Return [X, Y] of the center of cell containing provided text 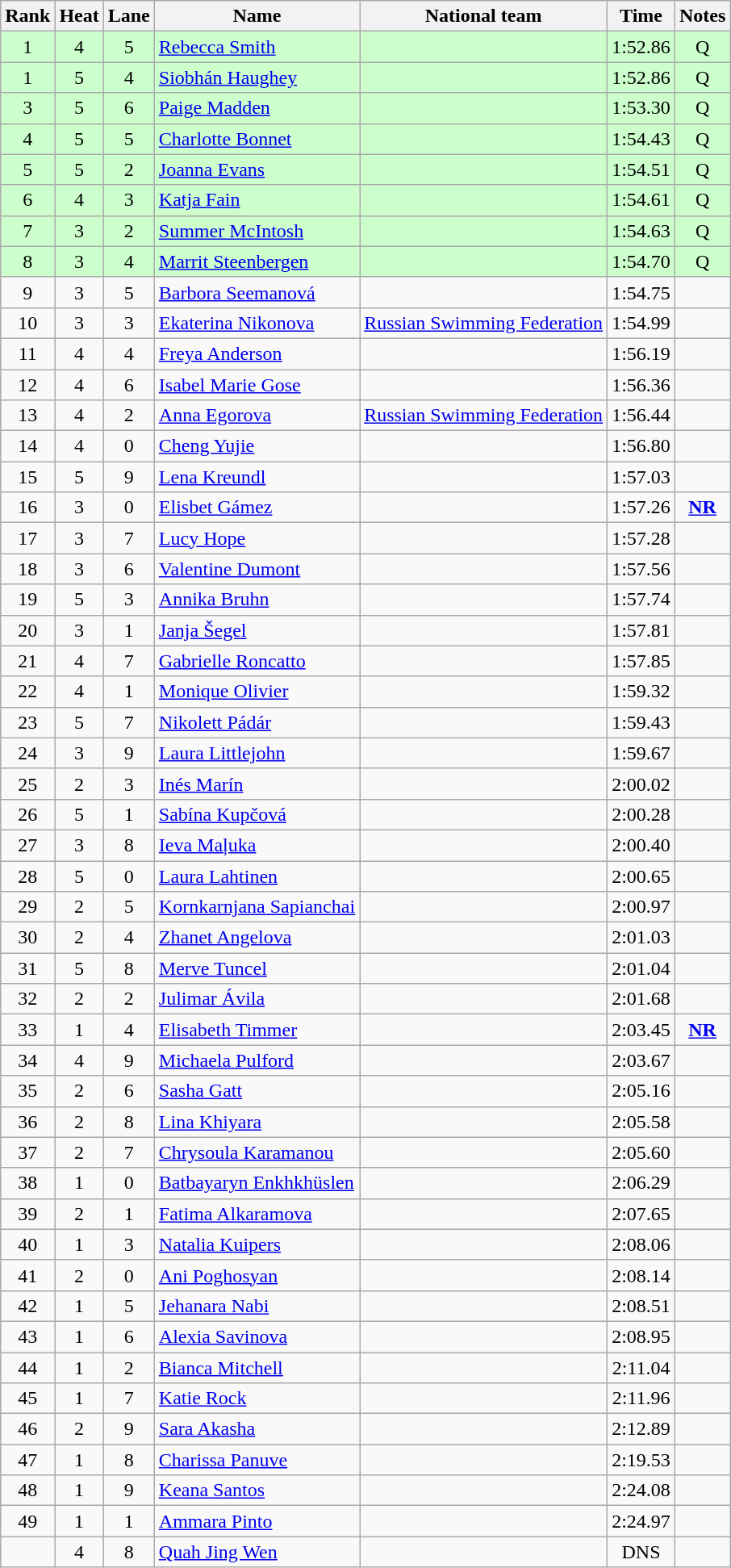
12 [27, 385]
Nikolett Pádár [257, 722]
1:57.28 [641, 538]
Katja Fain [257, 200]
Chrysoula Karamanou [257, 1152]
2:06.29 [641, 1183]
Kornkarnjana Sapianchai [257, 907]
41 [27, 1275]
DNS [641, 1552]
1:57.56 [641, 569]
1:54.75 [641, 292]
22 [27, 692]
2:08.06 [641, 1244]
Jehanara Nabi [257, 1306]
1:59.67 [641, 753]
Valentine Dumont [257, 569]
1:59.32 [641, 692]
26 [27, 814]
1:56.80 [641, 446]
Gabrielle Roncatto [257, 661]
48 [27, 1491]
Alexia Savinova [257, 1336]
2:01.04 [641, 968]
36 [27, 1122]
19 [27, 600]
Ieva Maļuka [257, 845]
11 [27, 353]
Lina Khiyara [257, 1122]
Joanna Evans [257, 169]
20 [27, 630]
Batbayaryn Enkhkhüslen [257, 1183]
17 [27, 538]
Rebecca Smith [257, 47]
2:24.08 [641, 1491]
2:19.53 [641, 1460]
Laura Lahtinen [257, 876]
33 [27, 1030]
1:54.43 [641, 139]
Charissa Panuve [257, 1460]
25 [27, 784]
Julimar Ávila [257, 999]
2:12.89 [641, 1429]
Elisabeth Timmer [257, 1030]
2:07.65 [641, 1214]
2:00.28 [641, 814]
Anna Egorova [257, 416]
1:53.30 [641, 108]
Ekaterina Nikonova [257, 323]
2:03.45 [641, 1030]
Heat [79, 16]
2:08.51 [641, 1306]
Paige Madden [257, 108]
Fatima Alkaramova [257, 1214]
Michaela Pulford [257, 1060]
Laura Littlejohn [257, 753]
Katie Rock [257, 1399]
Charlotte Bonnet [257, 139]
Elisbet Gámez [257, 508]
21 [27, 661]
Monique Olivier [257, 692]
Ani Poghosyan [257, 1275]
Sabína Kupčová [257, 814]
1:54.61 [641, 200]
Janja Šegel [257, 630]
28 [27, 876]
2:00.65 [641, 876]
2:08.14 [641, 1275]
Barbora Seemanová [257, 292]
2:05.58 [641, 1122]
Annika Bruhn [257, 600]
Ammara Pinto [257, 1521]
Rank [27, 16]
National team [484, 16]
2:11.04 [641, 1368]
Notes [702, 16]
1:54.51 [641, 169]
Merve Tuncel [257, 968]
1:54.99 [641, 323]
Isabel Marie Gose [257, 385]
39 [27, 1214]
2:11.96 [641, 1399]
2:01.68 [641, 999]
Sasha Gatt [257, 1091]
29 [27, 907]
Name [257, 16]
49 [27, 1521]
Bianca Mitchell [257, 1368]
23 [27, 722]
1:57.26 [641, 508]
1:57.74 [641, 600]
37 [27, 1152]
42 [27, 1306]
2:05.60 [641, 1152]
2:00.40 [641, 845]
13 [27, 416]
1:56.19 [641, 353]
2:03.67 [641, 1060]
34 [27, 1060]
16 [27, 508]
31 [27, 968]
43 [27, 1336]
44 [27, 1368]
Quah Jing Wen [257, 1552]
40 [27, 1244]
35 [27, 1091]
15 [27, 477]
1:56.44 [641, 416]
Inés Marín [257, 784]
Keana Santos [257, 1491]
2:05.16 [641, 1091]
45 [27, 1399]
1:54.70 [641, 261]
1:54.63 [641, 231]
24 [27, 753]
Lucy Hope [257, 538]
27 [27, 845]
1:57.03 [641, 477]
Cheng Yujie [257, 446]
2:08.95 [641, 1336]
1:59.43 [641, 722]
46 [27, 1429]
2:00.02 [641, 784]
47 [27, 1460]
Lena Kreundl [257, 477]
Time [641, 16]
10 [27, 323]
1:57.85 [641, 661]
Marrit Steenbergen [257, 261]
Sara Akasha [257, 1429]
Siobhán Haughey [257, 77]
Zhanet Angelova [257, 938]
30 [27, 938]
1:56.36 [641, 385]
14 [27, 446]
18 [27, 569]
Summer McIntosh [257, 231]
Freya Anderson [257, 353]
2:01.03 [641, 938]
2:00.97 [641, 907]
Lane [129, 16]
38 [27, 1183]
32 [27, 999]
2:24.97 [641, 1521]
Natalia Kuipers [257, 1244]
1:57.81 [641, 630]
